Extract the (x, y) coordinate from the center of the cell holding the provided text.  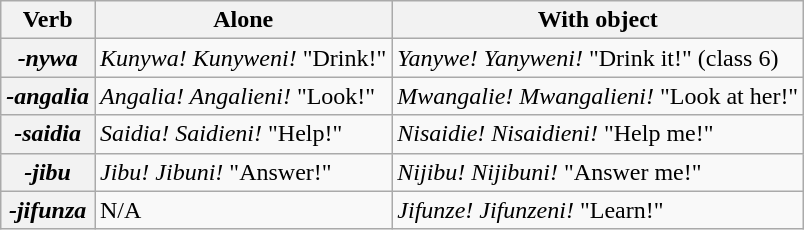
Nijibu! Nijibuni! "Answer me!" (598, 172)
Jifunze! Jifunzeni! "Learn!" (598, 210)
-jibu (48, 172)
Verb (48, 20)
Nisaidie! Nisaidieni! "Help me!" (598, 134)
Alone (242, 20)
Jibu! Jibuni! "Answer!" (242, 172)
Angalia! Angalieni! "Look!" (242, 96)
-nywa (48, 58)
Saidia! Saidieni! "Help!" (242, 134)
N/A (242, 210)
With object (598, 20)
-saidia (48, 134)
Yanywe! Yanyweni! "Drink it!" (class 6) (598, 58)
Mwangalie! Mwangalieni! "Look at her!" (598, 96)
-angalia (48, 96)
-jifunza (48, 210)
Kunywa! Kunyweni! "Drink!" (242, 58)
